Detect which cell encompasses the target text, then output its [X, Y] center coordinate. 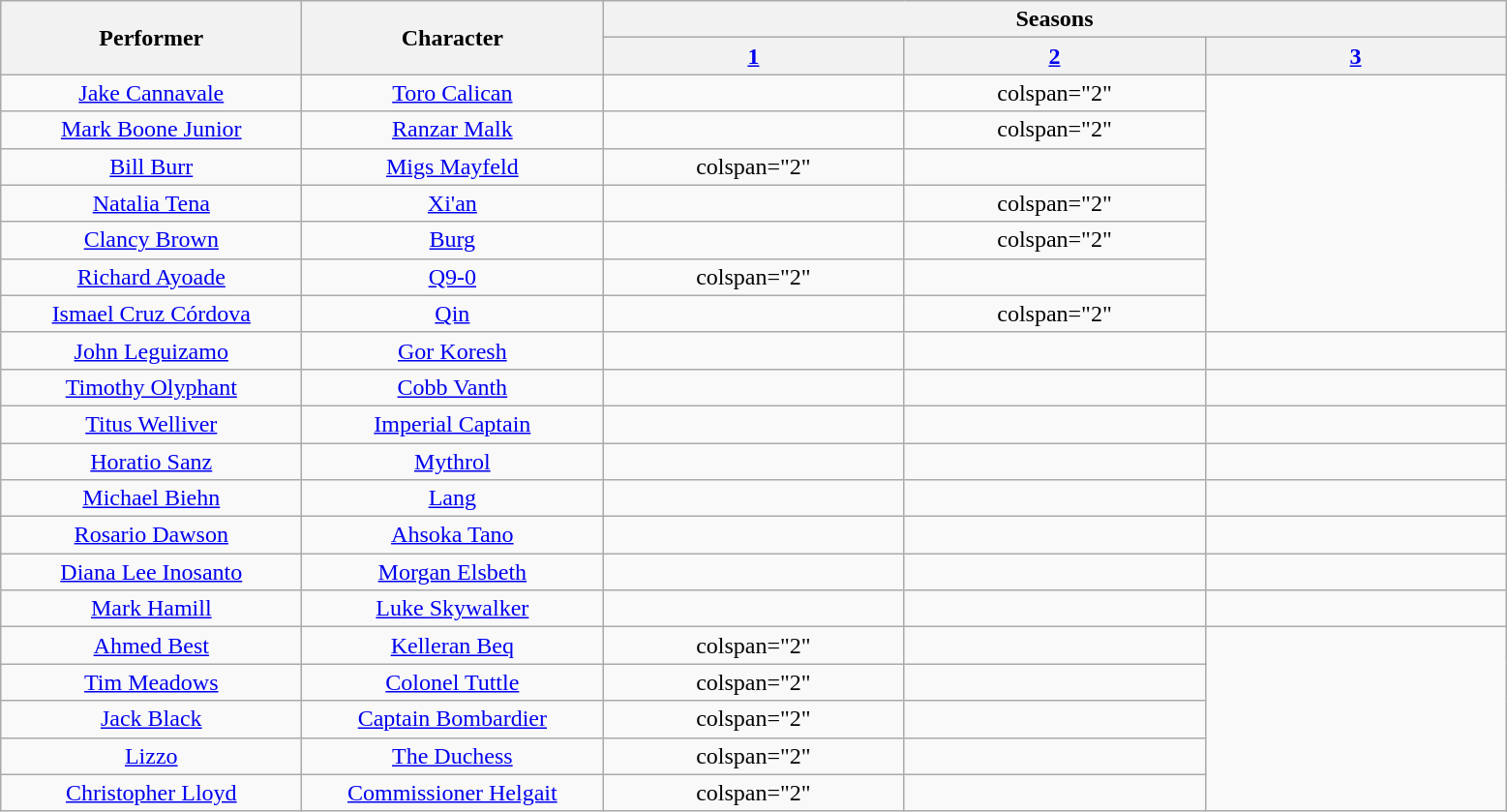
Performer [151, 38]
Lizzo [151, 756]
Ranzar Malk [453, 130]
Titus Welliver [151, 424]
Ismael Cruz Córdova [151, 314]
Horatio Sanz [151, 462]
Toro Calican [453, 93]
Ahmed Best [151, 646]
Jack Black [151, 719]
Mythrol [453, 462]
Morgan Elsbeth [453, 572]
Qin [453, 314]
Mark Boone Junior [151, 130]
Cobb Vanth [453, 387]
Michael Biehn [151, 498]
Burg [453, 240]
Christopher Lloyd [151, 793]
Migs Mayfeld [453, 166]
Ahsoka Tano [453, 535]
Timothy Olyphant [151, 387]
Captain Bombardier [453, 719]
Seasons [1055, 19]
John Leguizamo [151, 350]
2 [1055, 56]
Luke Skywalker [453, 609]
Clancy Brown [151, 240]
3 [1355, 56]
Jake Cannavale [151, 93]
Colonel Tuttle [453, 682]
Character [453, 38]
Natalia Tena [151, 203]
Kelleran Beq [453, 646]
Bill Burr [151, 166]
Richard Ayoade [151, 277]
Xi'an [453, 203]
Imperial Captain [453, 424]
Lang [453, 498]
Q9-0 [453, 277]
Tim Meadows [151, 682]
Rosario Dawson [151, 535]
1 [753, 56]
The Duchess [453, 756]
Gor Koresh [453, 350]
Commissioner Helgait [453, 793]
Mark Hamill [151, 609]
Diana Lee Inosanto [151, 572]
